Return (X, Y) of the center of cell containing provided text 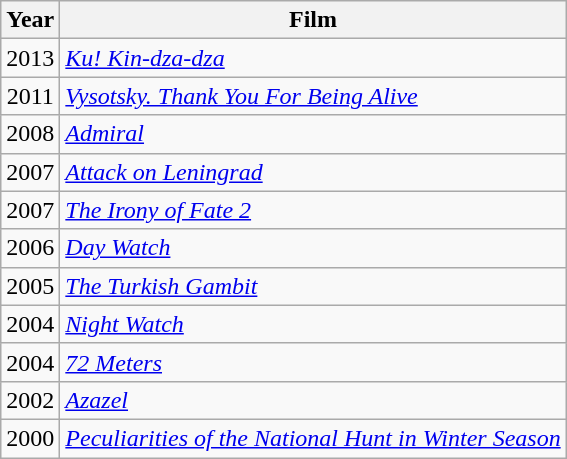
Azazel (313, 400)
Ku! Kin-dza-dza (313, 58)
2000 (30, 438)
2006 (30, 248)
The Irony of Fate 2 (313, 210)
2013 (30, 58)
Day Watch (313, 248)
Peculiarities of the National Hunt in Winter Season (313, 438)
The Turkish Gambit (313, 286)
72 Meters (313, 362)
2002 (30, 400)
2005 (30, 286)
2011 (30, 96)
Night Watch (313, 324)
Admiral (313, 134)
Attack on Leningrad (313, 172)
2008 (30, 134)
Year (30, 20)
Film (313, 20)
Vysotsky. Thank You For Being Alive (313, 96)
